Locate the cell with the specified text and output its (x, y) center coordinate. 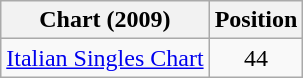
Italian Singles Chart (105, 58)
Chart (2009) (105, 20)
Position (256, 20)
44 (256, 58)
